Locate the cell with the specified text and output its (X, Y) center coordinate. 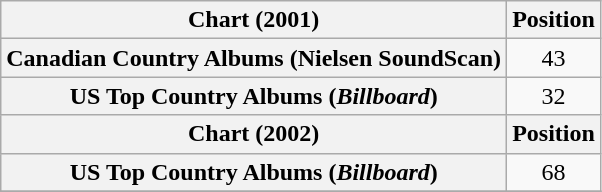
Chart (2001) (254, 20)
68 (554, 172)
32 (554, 96)
43 (554, 58)
Canadian Country Albums (Nielsen SoundScan) (254, 58)
Chart (2002) (254, 134)
